Identify which cell holds the provided text, then report its (x, y) central coordinate. 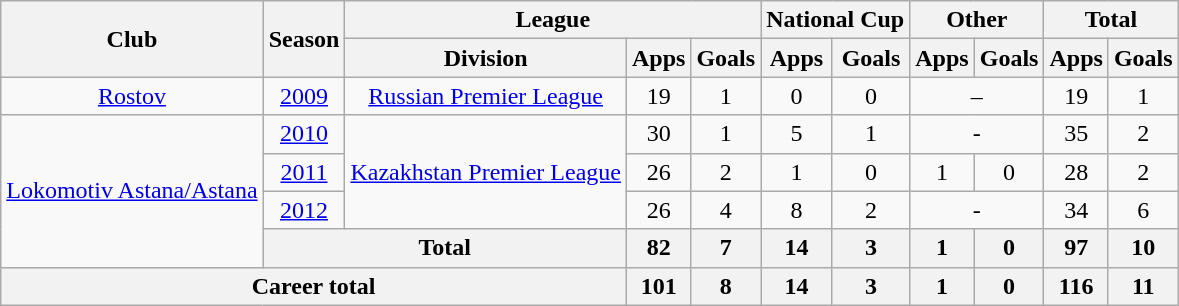
Lokomotiv Astana/Astana (132, 191)
Career total (314, 286)
5 (797, 134)
Season (304, 39)
National Cup (836, 20)
10 (1143, 248)
Kazakhstan Premier League (486, 172)
2012 (304, 210)
Rostov (132, 96)
4 (726, 210)
28 (1076, 172)
2011 (304, 172)
35 (1076, 134)
101 (658, 286)
Other (977, 20)
34 (1076, 210)
30 (658, 134)
11 (1143, 286)
116 (1076, 286)
Division (486, 58)
7 (726, 248)
Club (132, 39)
6 (1143, 210)
97 (1076, 248)
2009 (304, 96)
– (977, 96)
Russian Premier League (486, 96)
82 (658, 248)
2010 (304, 134)
League (553, 20)
